Identify which cell holds the provided text, then report its (X, Y) central coordinate. 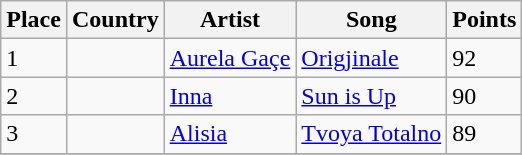
Song (372, 20)
92 (484, 58)
89 (484, 134)
Place (34, 20)
Inna (230, 96)
90 (484, 96)
Artist (230, 20)
Origjinale (372, 58)
Sun is Up (372, 96)
Aurela Gaçe (230, 58)
Country (115, 20)
2 (34, 96)
Alisia (230, 134)
1 (34, 58)
Tvoya Totalno (372, 134)
3 (34, 134)
Points (484, 20)
